Search for the cell housing the specified text and yield its [x, y] center coordinate. 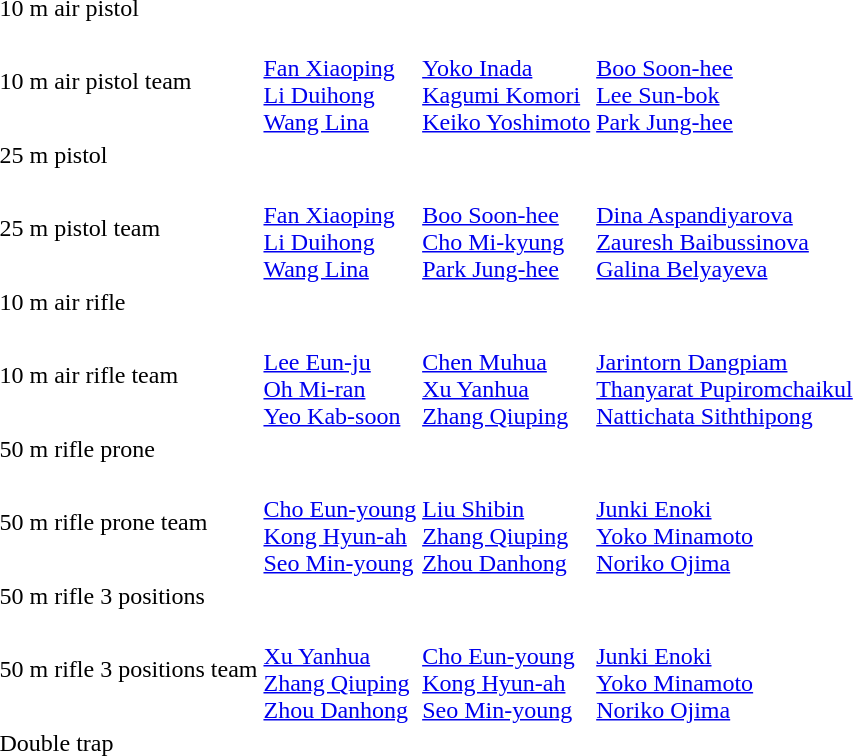
Xu YanhuaZhang QiupingZhou Danhong [340, 670]
Liu ShibinZhang QiupingZhou Danhong [506, 522]
Lee Eun-juOh Mi-ranYeo Kab-soon [340, 376]
Yoko InadaKagumi KomoriKeiko Yoshimoto [506, 82]
Boo Soon-heeCho Mi-kyungPark Jung-hee [506, 228]
Chen MuhuaXu YanhuaZhang Qiuping [506, 376]
